For the text-containing cell, return its midpoint in (X, Y) coordinate format. 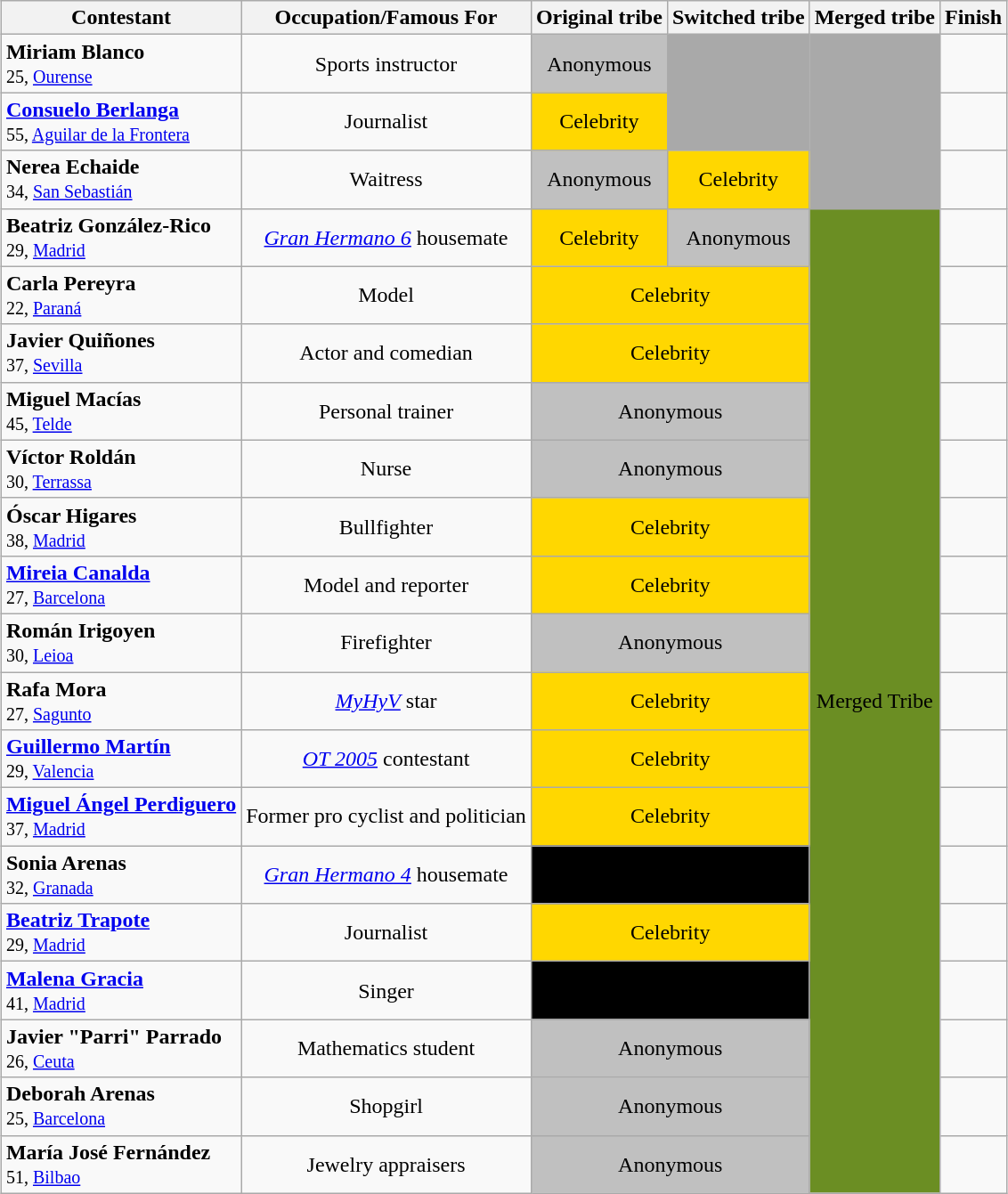
Model and reporter (386, 584)
Malena Gracia41, Madrid (121, 990)
Javier "Parri" Parrado26, Ceuta (121, 1049)
Víctor Roldán30, Terrassa (121, 468)
Singer (386, 990)
Shopgirl (386, 1106)
Guillermo Martín29, Valencia (121, 759)
Beatriz González-Rico29, Madrid (121, 237)
Javier Quiñones37, Sevilla (121, 353)
Gran Hermano 4 housemate (386, 874)
Deborah Arenas25, Barcelona (121, 1106)
Mireia Canalda27, Barcelona (121, 584)
Actor and comedian (386, 353)
Miriam Blanco25, Ourense (121, 64)
Former pro cyclist and politician (386, 817)
Personal trainer (386, 411)
Nurse (386, 468)
Beatriz Trapote29, Madrid (121, 933)
Sonia Arenas32, Granada (121, 874)
Original tribe (598, 18)
Carla Pereyra22, Paraná (121, 296)
Sports instructor (386, 64)
Gran Hermano 6 housemate (386, 237)
Occupation/Famous For (386, 18)
Firefighter (386, 643)
Miguel Macías45, Telde (121, 411)
Consuelo Berlanga55, Aguilar de la Frontera (121, 121)
María José Fernández51, Bilbao (121, 1165)
Waitress (386, 180)
MyHyV star (386, 700)
Jewelry appraisers (386, 1165)
OT 2005 contestant (386, 759)
Merged tribe (874, 18)
Switched tribe (738, 18)
Mathematics student (386, 1049)
Rafa Mora27, Sagunto (121, 700)
Nerea Echaide34, San Sebastián (121, 180)
Merged Tribe (874, 701)
Miguel Ángel Perdiguero37, Madrid (121, 817)
Román Irigoyen30, Leioa (121, 643)
Contestant (121, 18)
Model (386, 296)
Bullfighter (386, 527)
Óscar Higares38, Madrid (121, 527)
Finish (972, 18)
